Capture the cell that displays the provided text and extract its [X, Y] central coordinate. 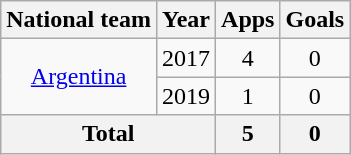
4 [248, 58]
5 [248, 134]
National team [79, 20]
1 [248, 96]
Apps [248, 20]
Total [108, 134]
2017 [186, 58]
Year [186, 20]
Goals [315, 20]
Argentina [79, 77]
2019 [186, 96]
